Identify which cell holds the provided text, then report its (x, y) central coordinate. 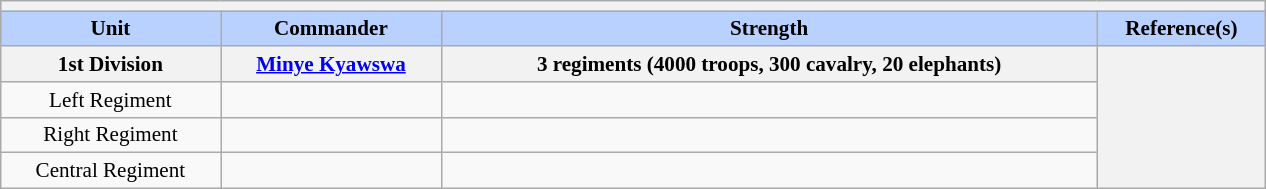
1st Division (110, 64)
Minye Kyawswa (332, 64)
3 regiments (4000 troops, 300 cavalry, 20 elephants) (769, 64)
Commander (332, 28)
Reference(s) (1182, 28)
Strength (769, 28)
Unit (110, 28)
Right Regiment (110, 134)
Central Regiment (110, 170)
Left Regiment (110, 100)
